Determine the [x, y] coordinate at the center of the cell enclosing the given text.  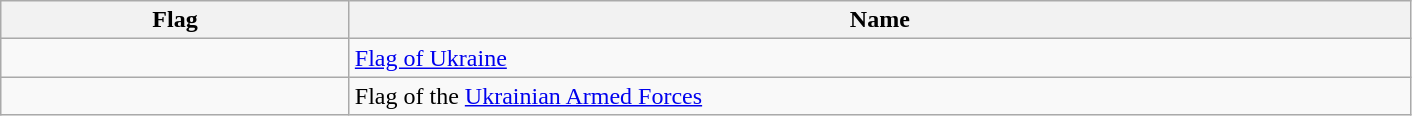
Flag of Ukraine [880, 58]
Flag of the Ukrainian Armed Forces [880, 96]
Name [880, 20]
Flag [176, 20]
